Detect which cell encompasses the target text, then output its (x, y) center coordinate. 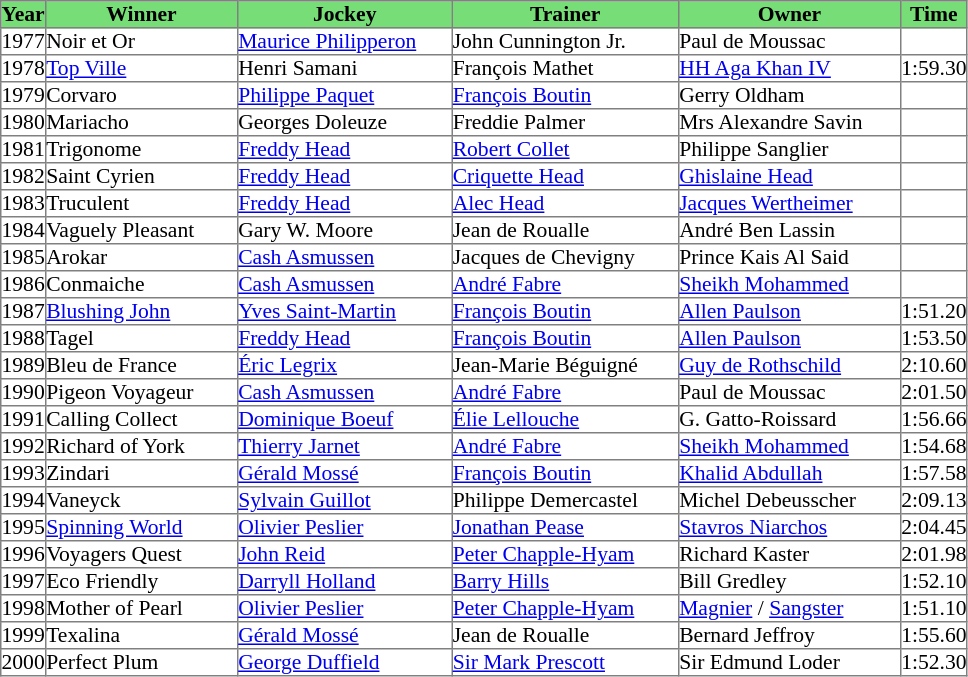
1990 (24, 392)
1:57.58 (934, 474)
Trigonome (141, 150)
1:51.10 (934, 608)
Jacques de Chevigny (565, 258)
Ghislaine Head (789, 176)
Eco Friendly (141, 582)
Mother of Pearl (141, 608)
Robert Collet (565, 150)
1995 (24, 528)
1:51.20 (934, 312)
Michel Debeusscher (789, 500)
Voyagers Quest (141, 554)
1996 (24, 554)
Winner (141, 14)
1:53.50 (934, 338)
Bernard Jeffroy (789, 636)
Time (934, 14)
2:04.45 (934, 528)
Sir Edmund Loder (789, 662)
Truculent (141, 204)
1:59.30 (934, 68)
Jonathan Pease (565, 528)
1999 (24, 636)
Saint Cyrien (141, 176)
Trainer (565, 14)
Tagel (141, 338)
Stavros Niarchos (789, 528)
John Cunnington Jr. (565, 42)
Mariacho (141, 122)
Alec Head (565, 204)
1:52.10 (934, 582)
Henri Samani (344, 68)
Magnier / Sangster (789, 608)
Blushing John (141, 312)
Arokar (141, 258)
1:55.60 (934, 636)
Maurice Philipperon (344, 42)
1:52.30 (934, 662)
Bleu de France (141, 366)
Prince Kais Al Said (789, 258)
Darryll Holland (344, 582)
HH Aga Khan IV (789, 68)
Freddie Palmer (565, 122)
2:01.98 (934, 554)
Richard Kaster (789, 554)
1:54.68 (934, 446)
Vaguely Pleasant (141, 230)
G. Gatto-Roissard (789, 420)
Gerry Oldham (789, 96)
Mrs Alexandre Savin (789, 122)
Philippe Sanglier (789, 150)
Philippe Demercastel (565, 500)
Calling Collect (141, 420)
Jockey (344, 14)
1993 (24, 474)
Barry Hills (565, 582)
Perfect Plum (141, 662)
1978 (24, 68)
2:01.50 (934, 392)
Noir et Or (141, 42)
1977 (24, 42)
1991 (24, 420)
Year (24, 14)
1997 (24, 582)
1988 (24, 338)
Élie Lellouche (565, 420)
Bill Gredley (789, 582)
George Duffield (344, 662)
Conmaiche (141, 284)
1982 (24, 176)
1979 (24, 96)
Thierry Jarnet (344, 446)
John Reid (344, 554)
Corvaro (141, 96)
1981 (24, 150)
2000 (24, 662)
1989 (24, 366)
2:09.13 (934, 500)
Criquette Head (565, 176)
1983 (24, 204)
Gary W. Moore (344, 230)
1980 (24, 122)
1987 (24, 312)
1992 (24, 446)
André Ben Lassin (789, 230)
Sir Mark Prescott (565, 662)
Philippe Paquet (344, 96)
1994 (24, 500)
1986 (24, 284)
Zindari (141, 474)
Vaneyck (141, 500)
Jacques Wertheimer (789, 204)
Jean-Marie Béguigné (565, 366)
Pigeon Voyageur (141, 392)
1984 (24, 230)
Georges Doleuze (344, 122)
1985 (24, 258)
1:56.66 (934, 420)
Éric Legrix (344, 366)
Owner (789, 14)
François Mathet (565, 68)
Sylvain Guillot (344, 500)
Texalina (141, 636)
2:10.60 (934, 366)
Khalid Abdullah (789, 474)
Richard of York (141, 446)
Guy de Rothschild (789, 366)
Top Ville (141, 68)
Dominique Boeuf (344, 420)
Yves Saint-Martin (344, 312)
1998 (24, 608)
Spinning World (141, 528)
